From the cell containing the given text, extract its center point as [x, y] coordinate. 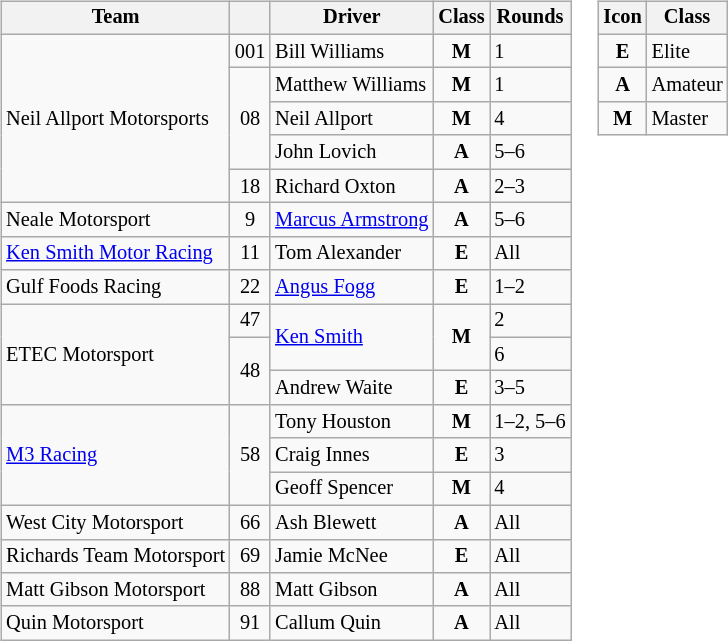
11 [250, 253]
08 [250, 118]
9 [250, 220]
Craig Innes [352, 455]
001 [250, 51]
3–5 [530, 388]
1–2, 5–6 [530, 422]
Jamie McNee [352, 556]
69 [250, 556]
Bill Williams [352, 51]
88 [250, 590]
Andrew Waite [352, 388]
Neil Allport Motorsports [116, 118]
66 [250, 522]
Matthew Williams [352, 85]
22 [250, 287]
Master [688, 119]
John Lovich [352, 152]
Matt Gibson Motorsport [116, 590]
Richards Team Motorsport [116, 556]
Rounds [530, 18]
2 [530, 321]
Team [116, 18]
Ash Blewett [352, 522]
Gulf Foods Racing [116, 287]
58 [250, 456]
Elite [688, 51]
Quin Motorsport [116, 623]
M3 Racing [116, 456]
2–3 [530, 186]
Callum Quin [352, 623]
Marcus Armstrong [352, 220]
Neil Allport [352, 119]
6 [530, 354]
Tom Alexander [352, 253]
48 [250, 370]
Ken Smith [352, 338]
Neale Motorsport [116, 220]
18 [250, 186]
3 [530, 455]
Ken Smith Motor Racing [116, 253]
West City Motorsport [116, 522]
91 [250, 623]
Amateur [688, 85]
ETEC Motorsport [116, 354]
Icon [622, 18]
Driver [352, 18]
Geoff Spencer [352, 489]
Matt Gibson [352, 590]
Tony Houston [352, 422]
Angus Fogg [352, 287]
1–2 [530, 287]
47 [250, 321]
Richard Oxton [352, 186]
